Locate the cell with the specified text and output its (X, Y) center coordinate. 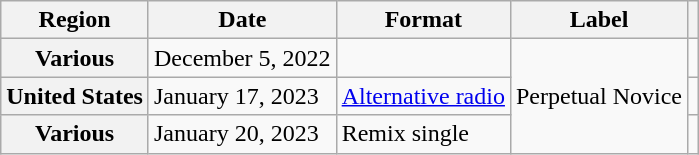
December 5, 2022 (242, 58)
Format (423, 20)
United States (75, 96)
Label (598, 20)
Perpetual Novice (598, 96)
Date (242, 20)
January 17, 2023 (242, 96)
Region (75, 20)
January 20, 2023 (242, 134)
Alternative radio (423, 96)
Remix single (423, 134)
